Pinpoint the cell where the given text exists, returning its [x, y] midpoint coordinate. 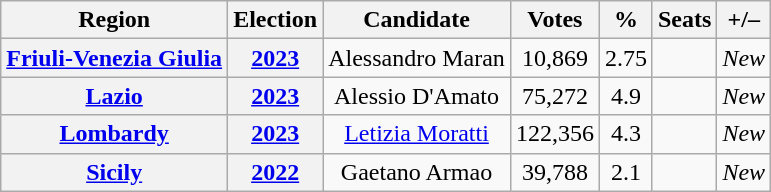
122,356 [554, 134]
10,869 [554, 58]
2022 [276, 172]
4.9 [626, 96]
2.1 [626, 172]
75,272 [554, 96]
Seats [684, 20]
Election [276, 20]
Gaetano Armao [417, 172]
Lazio [114, 96]
Candidate [417, 20]
Region [114, 20]
Alessandro Maran [417, 58]
% [626, 20]
Alessio D'Amato [417, 96]
2.75 [626, 58]
Letizia Moratti [417, 134]
Friuli-Venezia Giulia [114, 58]
Votes [554, 20]
Sicily [114, 172]
4.3 [626, 134]
Lombardy [114, 134]
39,788 [554, 172]
+/– [744, 20]
